Extract the [X, Y] coordinate from the center of the cell holding the provided text.  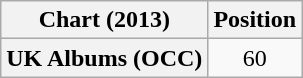
60 [255, 58]
UK Albums (OCC) [104, 58]
Position [255, 20]
Chart (2013) [104, 20]
